Determine the [X, Y] coordinate at the center of the cell enclosing the given text.  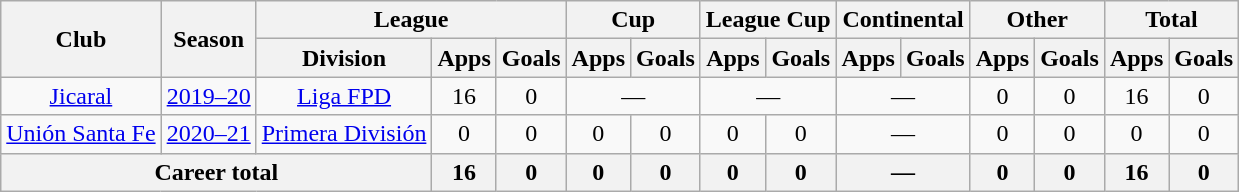
Total [1171, 20]
Primera División [344, 134]
Liga FPD [344, 96]
Division [344, 58]
Club [81, 39]
Continental [903, 20]
2019–20 [208, 96]
Unión Santa Fe [81, 134]
Career total [216, 172]
Other [1037, 20]
Season [208, 39]
Cup [633, 20]
Jicaral [81, 96]
League Cup [768, 20]
League [411, 20]
2020–21 [208, 134]
